Provide the [x, y] coordinate of the cell's center where the given text is located.  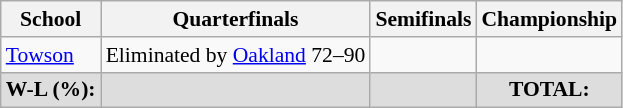
Quarterfinals [236, 19]
School [51, 19]
Championship [549, 19]
W-L (%): [51, 90]
Towson [51, 55]
Semifinals [423, 19]
TOTAL: [549, 90]
Eliminated by Oakland 72–90 [236, 55]
